Find where the given text appears and provide that cell's center as (X, Y) coordinate. 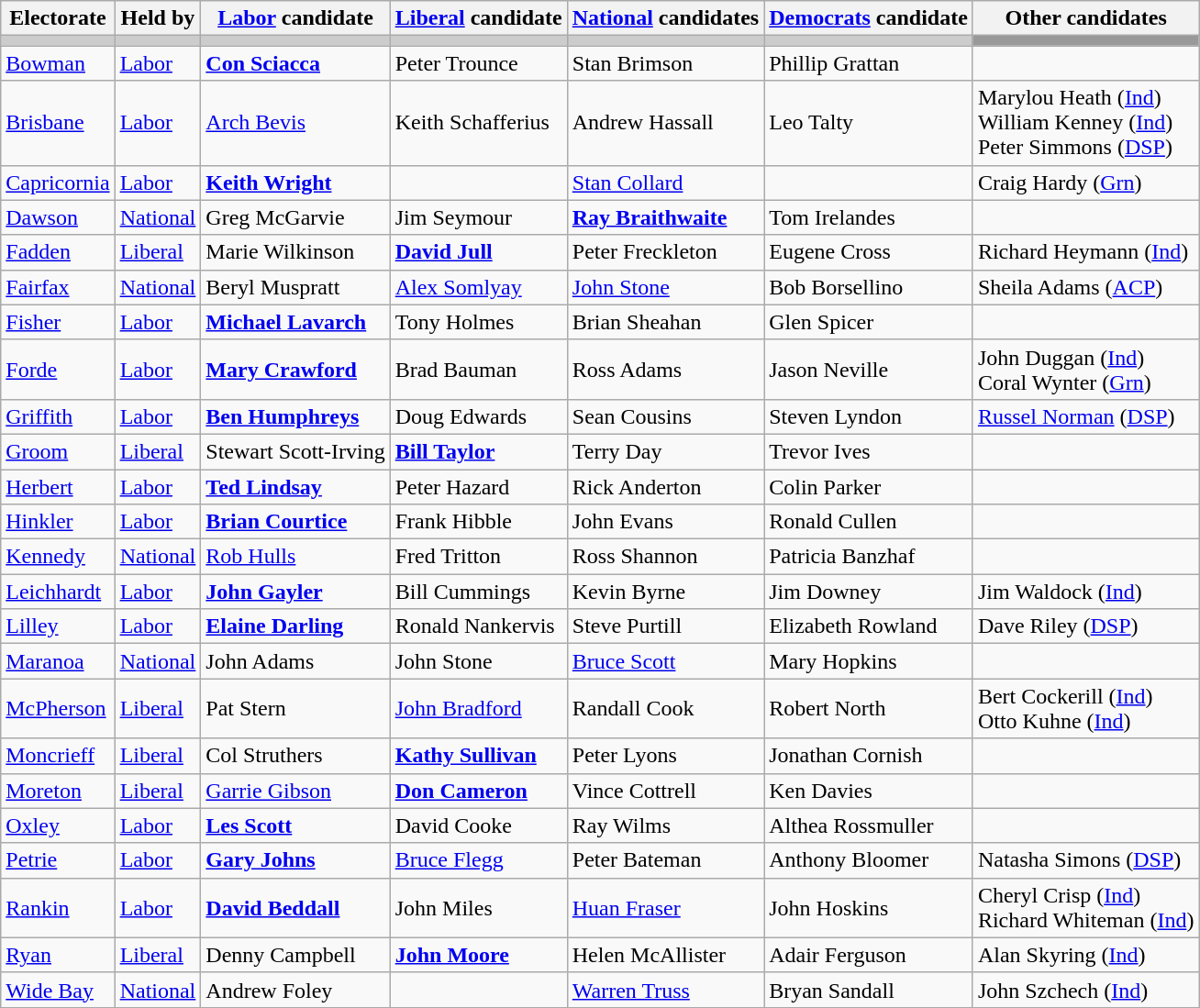
Terry Day (665, 451)
Brian Sheahan (665, 322)
Althea Rossmuller (869, 825)
Maranoa (58, 661)
Electorate (58, 18)
Fairfax (58, 287)
Wide Bay (58, 990)
Griffith (58, 416)
Col Struthers (295, 756)
Fisher (58, 322)
David Jull (479, 252)
Robert North (869, 708)
Craig Hardy (Grn) (1086, 183)
David Beddall (295, 908)
Forde (58, 369)
Denny Campbell (295, 955)
Bob Borsellino (869, 287)
Democrats candidate (869, 18)
Richard Heymann (Ind) (1086, 252)
Tony Holmes (479, 322)
Frank Hibble (479, 522)
Bill Cummings (479, 592)
John Moore (479, 955)
Andrew Foley (295, 990)
Hinkler (58, 522)
Marie Wilkinson (295, 252)
Warren Truss (665, 990)
Con Sciacca (295, 63)
Moreton (58, 791)
Stewart Scott-Irving (295, 451)
Petrie (58, 860)
Steven Lyndon (869, 416)
Don Cameron (479, 791)
Eugene Cross (869, 252)
Brian Courtice (295, 522)
Phillip Grattan (869, 63)
Bert Cockerill (Ind)Otto Kuhne (Ind) (1086, 708)
Cheryl Crisp (Ind)Richard Whiteman (Ind) (1086, 908)
Kennedy (58, 557)
Fadden (58, 252)
Jonathan Cornish (869, 756)
Les Scott (295, 825)
Peter Freckleton (665, 252)
Elizabeth Rowland (869, 626)
Ted Lindsay (295, 487)
Moncrieff (58, 756)
John Evans (665, 522)
Marylou Heath (Ind)William Kenney (Ind)Peter Simmons (DSP) (1086, 123)
Rob Hulls (295, 557)
Arch Bevis (295, 123)
Ken Davies (869, 791)
Bowman (58, 63)
Dave Riley (DSP) (1086, 626)
Doug Edwards (479, 416)
Bryan Sandall (869, 990)
Peter Bateman (665, 860)
Keith Wright (295, 183)
Dawson (58, 217)
Randall Cook (665, 708)
Bruce Flegg (479, 860)
Rankin (58, 908)
Huan Fraser (665, 908)
Herbert (58, 487)
Jason Neville (869, 369)
Other candidates (1086, 18)
Sheila Adams (ACP) (1086, 287)
Jim Downey (869, 592)
Labor candidate (295, 18)
Peter Hazard (479, 487)
Adair Ferguson (869, 955)
Ronald Cullen (869, 522)
John Bradford (479, 708)
Leichhardt (58, 592)
Patricia Banzhaf (869, 557)
National candidates (665, 18)
John Hoskins (869, 908)
Leo Talty (869, 123)
Beryl Muspratt (295, 287)
Held by (158, 18)
Garrie Gibson (295, 791)
Tom Irelandes (869, 217)
Ross Adams (665, 369)
Stan Brimson (665, 63)
Peter Lyons (665, 756)
Bill Taylor (479, 451)
Sean Cousins (665, 416)
Brisbane (58, 123)
Capricornia (58, 183)
McPherson (58, 708)
Oxley (58, 825)
Gary Johns (295, 860)
John Gayler (295, 592)
Jim Waldock (Ind) (1086, 592)
Lilley (58, 626)
Brad Bauman (479, 369)
Glen Spicer (869, 322)
Stan Collard (665, 183)
Alex Somlyay (479, 287)
Mary Hopkins (869, 661)
John Duggan (Ind)Coral Wynter (Grn) (1086, 369)
John Adams (295, 661)
Bruce Scott (665, 661)
Greg McGarvie (295, 217)
Natasha Simons (DSP) (1086, 860)
Liberal candidate (479, 18)
Keith Schafferius (479, 123)
Ryan (58, 955)
Jim Seymour (479, 217)
Vince Cottrell (665, 791)
Groom (58, 451)
Pat Stern (295, 708)
Anthony Bloomer (869, 860)
Mary Crawford (295, 369)
John Szchech (Ind) (1086, 990)
Elaine Darling (295, 626)
Russel Norman (DSP) (1086, 416)
Rick Anderton (665, 487)
Peter Trounce (479, 63)
Kathy Sullivan (479, 756)
Ray Braithwaite (665, 217)
David Cooke (479, 825)
Andrew Hassall (665, 123)
Fred Tritton (479, 557)
Colin Parker (869, 487)
Steve Purtill (665, 626)
Trevor Ives (869, 451)
Alan Skyring (Ind) (1086, 955)
John Miles (479, 908)
Ben Humphreys (295, 416)
Ray Wilms (665, 825)
Helen McAllister (665, 955)
Kevin Byrne (665, 592)
Michael Lavarch (295, 322)
Ronald Nankervis (479, 626)
Ross Shannon (665, 557)
